Extract the [x, y] coordinate from the center of the cell holding the provided text.  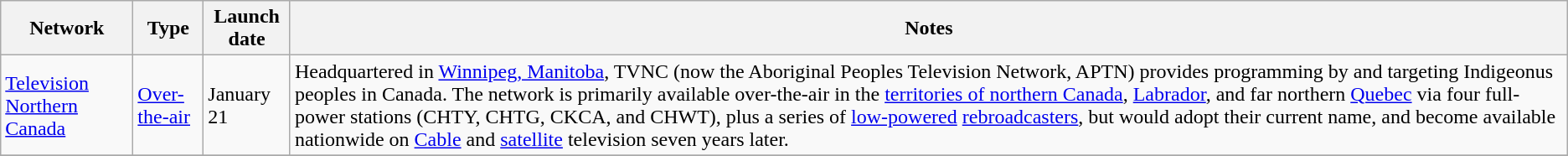
Network [67, 29]
Television Northern Canada [67, 106]
January 21 [247, 106]
Over-the-air [168, 106]
Type [168, 29]
Launch date [247, 29]
Notes [928, 29]
